Return the [x, y] coordinate for the center point of the cell that contains the specified text.  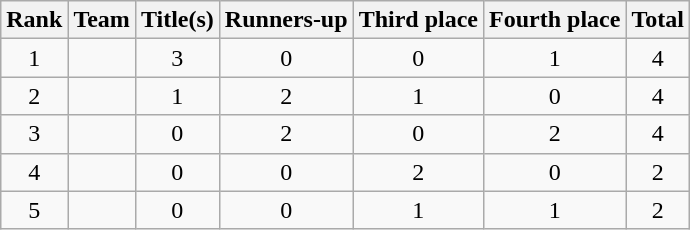
Team [102, 20]
Rank [34, 20]
Fourth place [555, 20]
Total [658, 20]
Runners-up [286, 20]
5 [34, 210]
Third place [418, 20]
Title(s) [177, 20]
